Extract the [x, y] coordinate from the center of the cell holding the provided text.  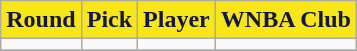
WNBA Club [286, 20]
Round [41, 20]
Pick [109, 20]
Player [177, 20]
